Search for the cell housing the specified text and yield its [x, y] center coordinate. 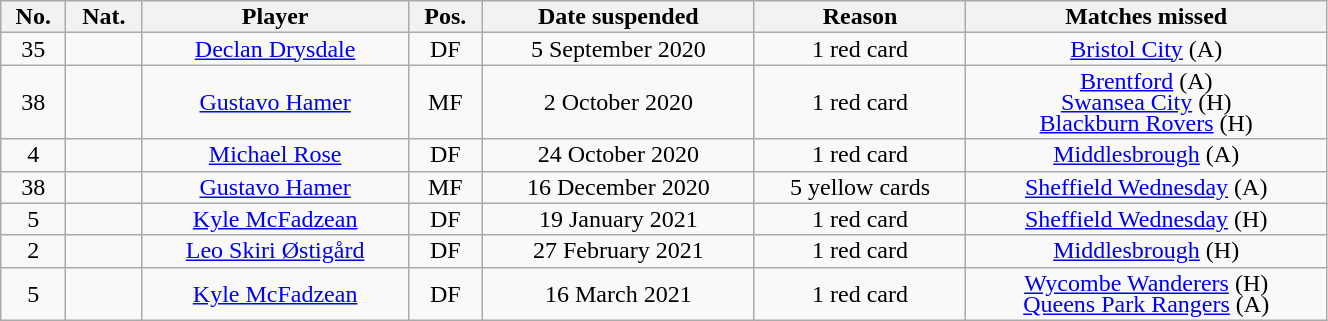
Michael Rose [275, 155]
Player [275, 17]
Leo Skiri Østigård [275, 251]
Bristol City (A) [1146, 49]
27 February 2021 [619, 251]
Sheffield Wednesday (H) [1146, 219]
4 [34, 155]
Declan Drysdale [275, 49]
Nat. [104, 17]
Sheffield Wednesday (A) [1146, 187]
24 October 2020 [619, 155]
19 January 2021 [619, 219]
Wycombe Wanderers (H)Queens Park Rangers (A) [1146, 294]
Middlesbrough (A) [1146, 155]
Reason [860, 17]
16 March 2021 [619, 294]
Date suspended [619, 17]
2 October 2020 [619, 102]
Brentford (A)Swansea City (H)Blackburn Rovers (H) [1146, 102]
2 [34, 251]
Middlesbrough (H) [1146, 251]
5 September 2020 [619, 49]
5 yellow cards [860, 187]
No. [34, 17]
35 [34, 49]
16 December 2020 [619, 187]
Pos. [445, 17]
Matches missed [1146, 17]
